Extract the (X, Y) coordinate from the center of the cell holding the provided text.  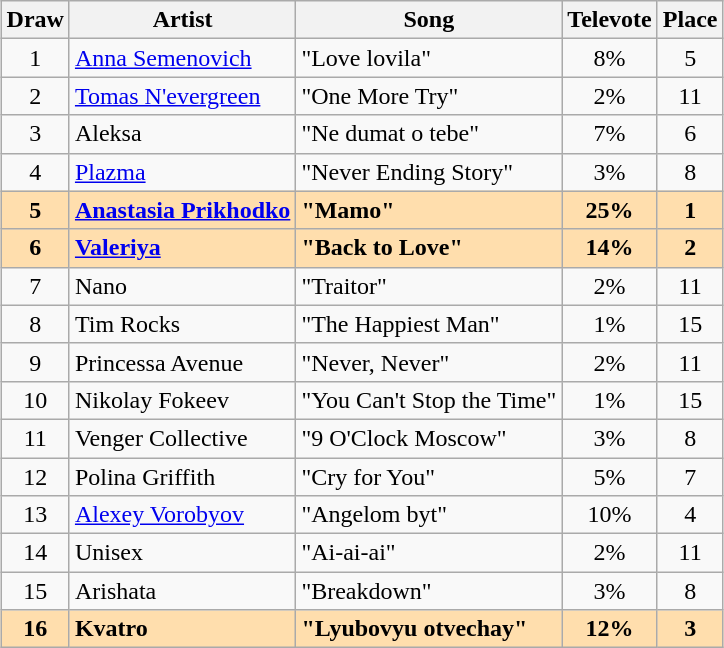
5% (610, 477)
12 (35, 477)
Tim Rocks (182, 324)
12% (610, 629)
"Cry for You" (429, 477)
Alexey Vorobyov (182, 515)
"Traitor" (429, 286)
Polina Griffith (182, 477)
Kvatro (182, 629)
25% (610, 210)
"The Happiest Man" (429, 324)
Venger Collective (182, 438)
"Breakdown" (429, 591)
Nikolay Fokeev (182, 400)
Princessa Avenue (182, 362)
"Back to Love" (429, 248)
Anna Semenovich (182, 58)
Anastasia Prikhodko (182, 210)
Place (690, 20)
10% (610, 515)
Draw (35, 20)
"Mamo" (429, 210)
13 (35, 515)
14 (35, 553)
"9 O'Clock Moscow" (429, 438)
9 (35, 362)
Arishata (182, 591)
Unisex (182, 553)
Televote (610, 20)
Valeriya (182, 248)
"You Can't Stop the Time" (429, 400)
"Ne dumat o tebe" (429, 134)
Aleksa (182, 134)
Artist (182, 20)
8% (610, 58)
"Never, Never" (429, 362)
Song (429, 20)
Nano (182, 286)
"Ai-ai-ai" (429, 553)
Plazma (182, 172)
"Love lovila" (429, 58)
"Angelom byt" (429, 515)
10 (35, 400)
Tomas N'evergreen (182, 96)
"One More Try" (429, 96)
7% (610, 134)
"Lyubovyu otvechay" (429, 629)
14% (610, 248)
"Never Ending Story" (429, 172)
16 (35, 629)
